Locate the cell with the specified text and output its (X, Y) center coordinate. 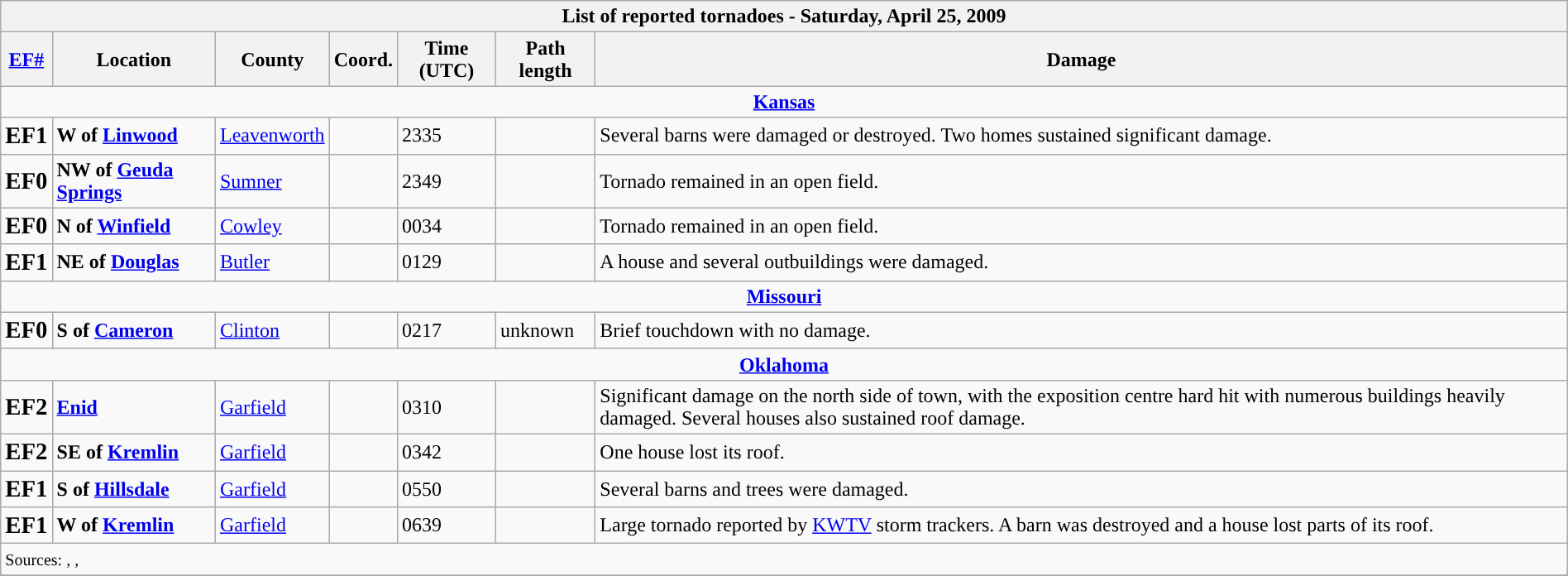
Sources: , , (784, 559)
NW of Geuda Springs (134, 180)
0550 (447, 488)
Cowley (272, 226)
N of Winfield (134, 226)
Path length (545, 60)
0129 (447, 262)
Butler (272, 262)
Location (134, 60)
Leavenworth (272, 136)
2349 (447, 180)
Coord. (363, 60)
County (272, 60)
Several barns and trees were damaged. (1082, 488)
Several barns were damaged or destroyed. Two homes sustained significant damage. (1082, 136)
0342 (447, 452)
0639 (447, 526)
Missouri (784, 296)
Sumner (272, 180)
SE of Kremlin (134, 452)
Brief touchdown with no damage. (1082, 330)
Damage (1082, 60)
List of reported tornadoes - Saturday, April 25, 2009 (784, 17)
0217 (447, 330)
NE of Douglas (134, 262)
One house lost its roof. (1082, 452)
0034 (447, 226)
0310 (447, 407)
Oklahoma (784, 364)
Large tornado reported by KWTV storm trackers. A barn was destroyed and a house lost parts of its roof. (1082, 526)
S of Hillsdale (134, 488)
Clinton (272, 330)
unknown (545, 330)
2335 (447, 136)
A house and several outbuildings were damaged. (1082, 262)
Time (UTC) (447, 60)
EF# (26, 60)
W of Linwood (134, 136)
W of Kremlin (134, 526)
Enid (134, 407)
Kansas (784, 102)
S of Cameron (134, 330)
